Return the [x, y] coordinate for the center point of the cell that contains the specified text.  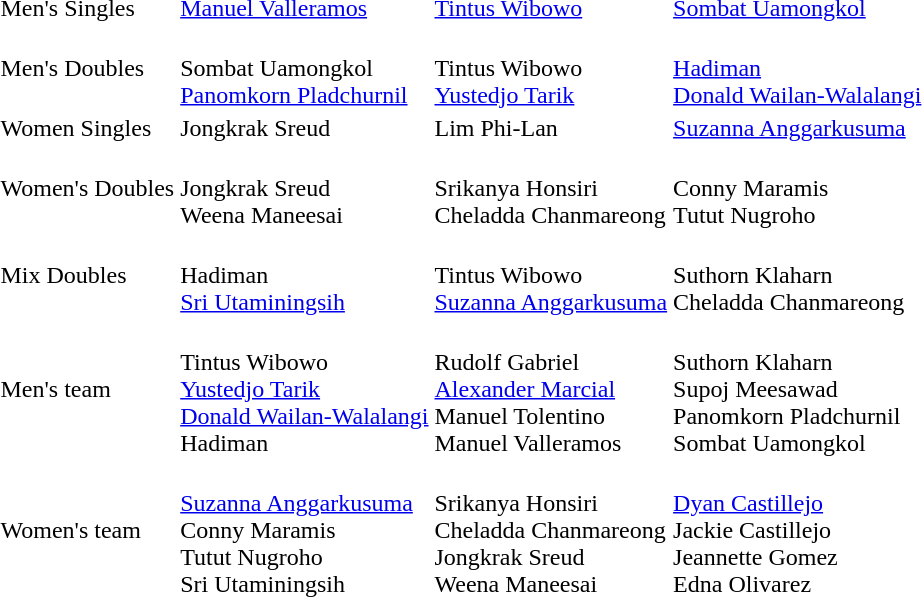
Tintus WibowoYustedjo TarikDonald Wailan-WalalangiHadiman [304, 389]
Jongkrak Sreud [304, 128]
Tintus WibowoYustedjo Tarik [551, 68]
Lim Phi-Lan [551, 128]
Jongkrak SreudWeena Maneesai [304, 188]
Sombat UamongkolPanomkorn Pladchurnil [304, 68]
HadimanSri Utaminingsih [304, 275]
Srikanya HonsiriCheladda Chanmareong [551, 188]
Tintus WibowoSuzanna Anggarkusuma [551, 275]
Rudolf GabrielAlexander MarcialManuel TolentinoManuel Valleramos [551, 389]
